From the cell containing the given text, extract its center point as (X, Y) coordinate. 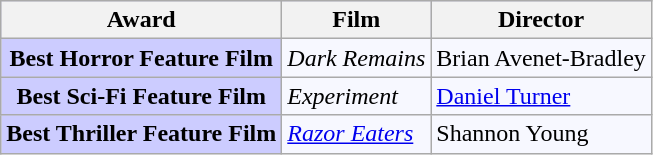
Best Sci-Fi Feature Film (142, 96)
Best Horror Feature Film (142, 58)
Experiment (356, 96)
Razor Eaters (356, 134)
Dark Remains (356, 58)
Director (542, 20)
Shannon Young (542, 134)
Best Thriller Feature Film (142, 134)
Film (356, 20)
Brian Avenet-Bradley (542, 58)
Award (142, 20)
Daniel Turner (542, 96)
